Scan for the cell matching the given text and deliver its [x, y] coordinate at center. 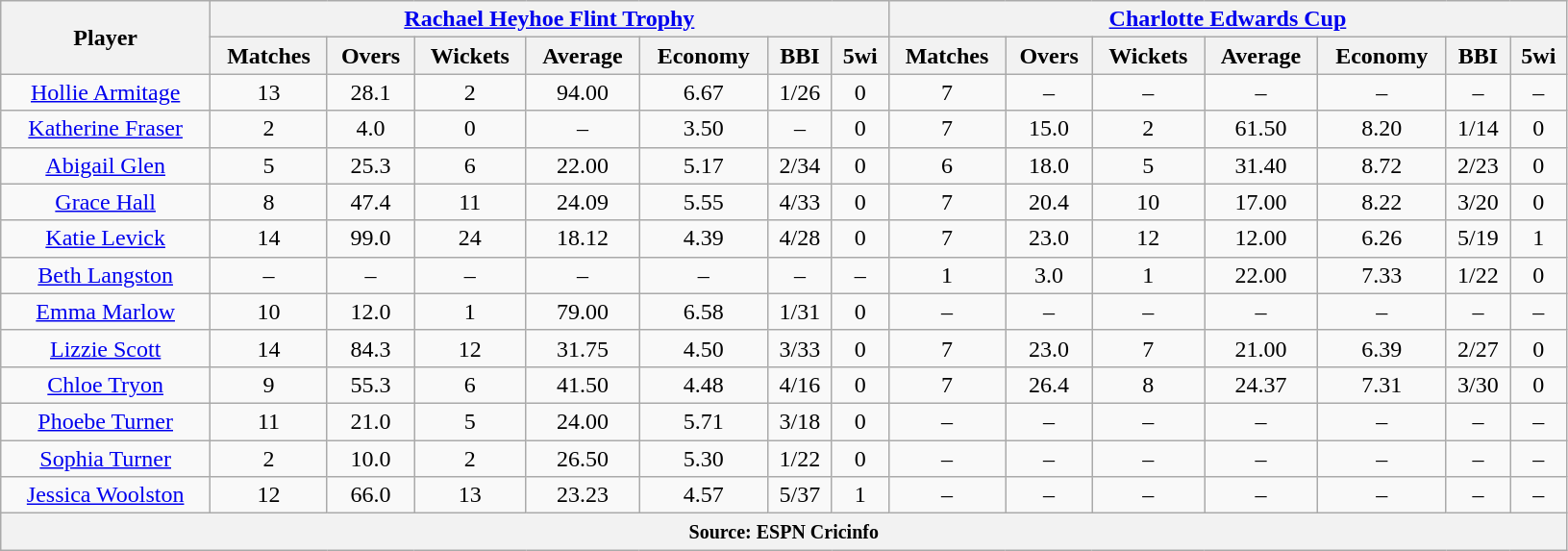
3/33 [800, 348]
5/19 [1479, 238]
2/27 [1479, 348]
84.3 [370, 348]
6.39 [1381, 348]
3/18 [800, 421]
6.58 [704, 312]
12.00 [1260, 238]
24.00 [583, 421]
Rachael Heyhoe Flint Trophy [550, 19]
Katie Levick [106, 238]
3/30 [1479, 385]
28.1 [370, 92]
24.09 [583, 202]
47.4 [370, 202]
8.72 [1381, 165]
Jessica Woolston [106, 495]
10.0 [370, 459]
24.37 [1260, 385]
Emma Marlow [106, 312]
2/23 [1479, 165]
Abigail Glen [106, 165]
7.31 [1381, 385]
5/37 [800, 495]
17.00 [1260, 202]
31.75 [583, 348]
25.3 [370, 165]
4/16 [800, 385]
Beth Langston [106, 275]
8.20 [1381, 129]
4.39 [704, 238]
Katherine Fraser [106, 129]
Source: ESPN Cricinfo [784, 532]
26.4 [1049, 385]
4.57 [704, 495]
5.71 [704, 421]
55.3 [370, 385]
5.30 [704, 459]
3/20 [1479, 202]
3.0 [1049, 275]
21.0 [370, 421]
41.50 [583, 385]
94.00 [583, 92]
7.33 [1381, 275]
Player [106, 38]
8.22 [1381, 202]
3.50 [704, 129]
61.50 [1260, 129]
23.23 [583, 495]
4/33 [800, 202]
26.50 [583, 459]
6.26 [1381, 238]
Sophia Turner [106, 459]
1/14 [1479, 129]
66.0 [370, 495]
18.12 [583, 238]
Hollie Armitage [106, 92]
4/28 [800, 238]
79.00 [583, 312]
18.0 [1049, 165]
9 [269, 385]
99.0 [370, 238]
4.48 [704, 385]
Phoebe Turner [106, 421]
Lizzie Scott [106, 348]
2/34 [800, 165]
4.0 [370, 129]
6.67 [704, 92]
Grace Hall [106, 202]
24 [470, 238]
5.17 [704, 165]
21.00 [1260, 348]
Chloe Tryon [106, 385]
1/26 [800, 92]
5.55 [704, 202]
31.40 [1260, 165]
20.4 [1049, 202]
1/31 [800, 312]
12.0 [370, 312]
4.50 [704, 348]
Charlotte Edwards Cup [1228, 19]
15.0 [1049, 129]
